Pinpoint the cell where the given text exists, returning its [x, y] midpoint coordinate. 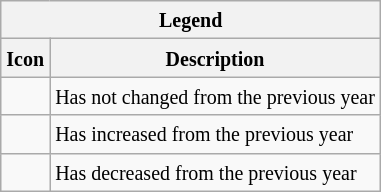
Icon [26, 58]
Has not changed from the previous year [216, 96]
Has decreased from the previous year [216, 172]
Legend [191, 20]
Has increased from the previous year [216, 134]
Description [216, 58]
